Detect which cell encompasses the target text, then output its (x, y) center coordinate. 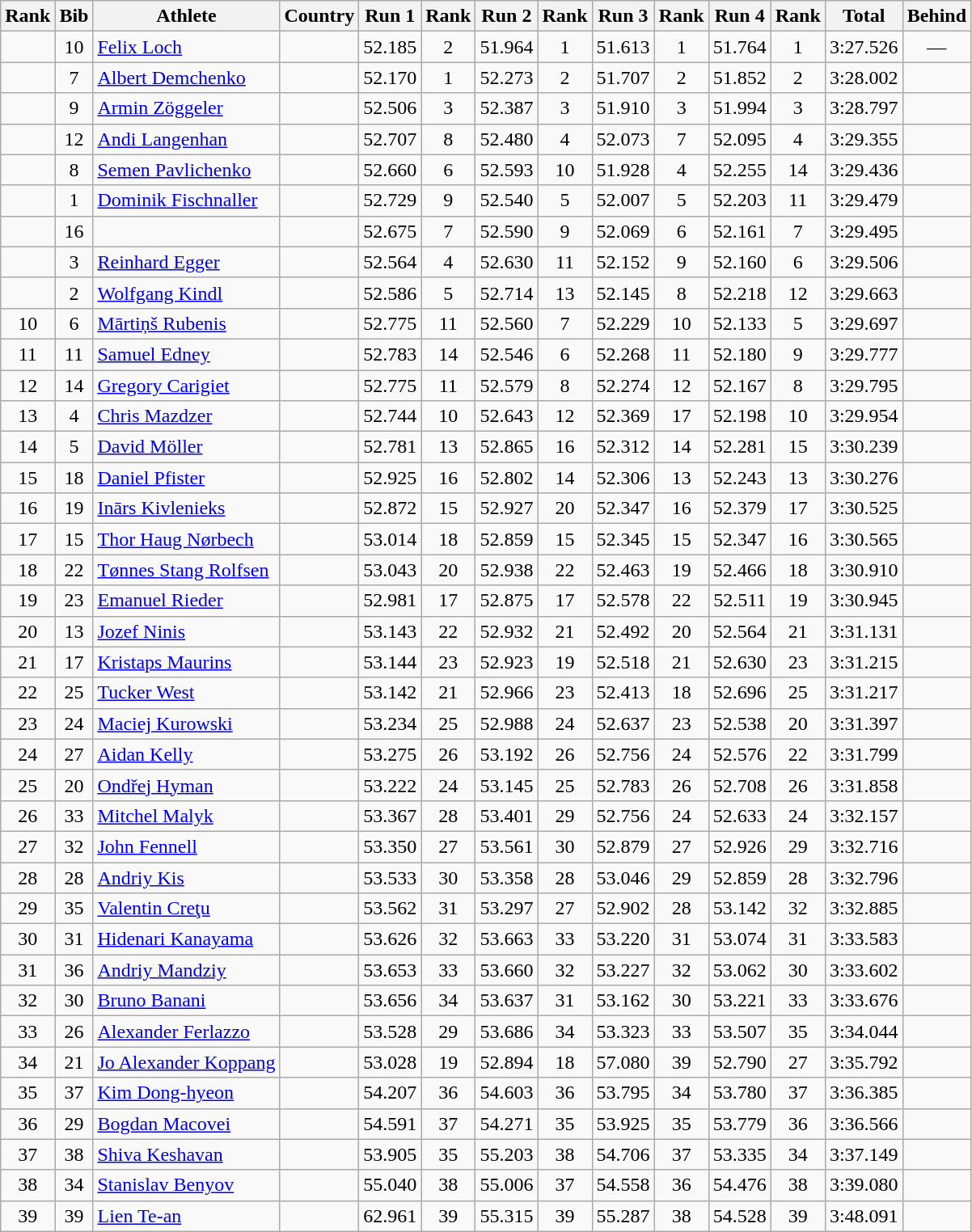
52.988 (506, 724)
53.795 (623, 1093)
53.626 (390, 939)
Lien Te-an (186, 1216)
3:29.506 (864, 262)
52.633 (739, 816)
3:30.565 (864, 539)
52.872 (390, 508)
3:29.479 (864, 200)
53.014 (390, 539)
Maciej Kurowski (186, 724)
3:30.525 (864, 508)
53.144 (390, 662)
3:29.663 (864, 293)
Bib (74, 16)
52.369 (623, 416)
3:35.792 (864, 1062)
52.255 (739, 170)
Felix Loch (186, 47)
52.203 (739, 200)
53.220 (623, 939)
John Fennell (186, 846)
53.043 (390, 570)
3:29.355 (864, 139)
52.894 (506, 1062)
53.297 (506, 909)
3:31.217 (864, 693)
52.590 (506, 231)
52.708 (739, 785)
3:37.149 (864, 1154)
53.660 (506, 970)
52.170 (390, 78)
Tucker West (186, 693)
52.790 (739, 1062)
52.643 (506, 416)
62.961 (390, 1216)
52.981 (390, 601)
52.160 (739, 262)
3:33.602 (864, 970)
52.466 (739, 570)
52.480 (506, 139)
53.925 (623, 1124)
3:31.799 (864, 754)
53.046 (623, 877)
Mitchel Malyk (186, 816)
52.268 (623, 354)
54.476 (739, 1185)
Albert Demchenko (186, 78)
54.603 (506, 1093)
Shiva Keshavan (186, 1154)
3:32.885 (864, 909)
52.579 (506, 386)
52.707 (390, 139)
51.764 (739, 47)
53.062 (739, 970)
3:31.131 (864, 631)
51.994 (739, 108)
52.696 (739, 693)
3:29.697 (864, 323)
52.902 (623, 909)
52.923 (506, 662)
Run 3 (623, 16)
52.007 (623, 200)
3:27.526 (864, 47)
53.367 (390, 816)
52.095 (739, 139)
Samuel Edney (186, 354)
52.875 (506, 601)
Kristaps Maurins (186, 662)
52.492 (623, 631)
3:39.080 (864, 1185)
52.546 (506, 354)
3:36.566 (864, 1124)
Andriy Mandziy (186, 970)
53.222 (390, 785)
52.218 (739, 293)
3:48.091 (864, 1216)
3:36.385 (864, 1093)
53.145 (506, 785)
51.928 (623, 170)
3:29.436 (864, 170)
53.335 (739, 1154)
52.274 (623, 386)
52.161 (739, 231)
52.198 (739, 416)
Inārs Kivlenieks (186, 508)
3:32.796 (864, 877)
52.714 (506, 293)
52.729 (390, 200)
Hidenari Kanayama (186, 939)
52.744 (390, 416)
52.518 (623, 662)
52.926 (739, 846)
52.185 (390, 47)
Kim Dong-hyeon (186, 1093)
52.781 (390, 447)
55.203 (506, 1154)
52.073 (623, 139)
3:33.676 (864, 1001)
54.558 (623, 1185)
51.910 (623, 108)
Valentin Creţu (186, 909)
53.562 (390, 909)
52.865 (506, 447)
53.074 (739, 939)
52.538 (739, 724)
57.080 (623, 1062)
52.387 (506, 108)
Andriy Kis (186, 877)
3:28.797 (864, 108)
Reinhard Egger (186, 262)
53.028 (390, 1062)
52.413 (623, 693)
Wolfgang Kindl (186, 293)
55.006 (506, 1185)
53.533 (390, 877)
52.345 (623, 539)
52.586 (390, 293)
53.143 (390, 631)
Armin Zöggeler (186, 108)
Athlete (186, 16)
52.879 (623, 846)
52.152 (623, 262)
55.287 (623, 1216)
52.925 (390, 478)
52.145 (623, 293)
3:29.777 (864, 354)
3:29.495 (864, 231)
3:34.044 (864, 1032)
53.686 (506, 1032)
52.069 (623, 231)
52.506 (390, 108)
52.578 (623, 601)
52.243 (739, 478)
Semen Pavlichenko (186, 170)
Run 1 (390, 16)
Alexander Ferlazzo (186, 1032)
3:31.397 (864, 724)
Ondřej Hyman (186, 785)
52.511 (739, 601)
52.306 (623, 478)
52.229 (623, 323)
51.707 (623, 78)
52.560 (506, 323)
53.350 (390, 846)
Mārtiņš Rubenis (186, 323)
52.540 (506, 200)
3:28.002 (864, 78)
Jozef Ninis (186, 631)
51.852 (739, 78)
52.675 (390, 231)
52.167 (739, 386)
3:30.945 (864, 601)
David Möller (186, 447)
53.528 (390, 1032)
54.528 (739, 1216)
52.281 (739, 447)
Daniel Pfister (186, 478)
Jo Alexander Koppang (186, 1062)
53.275 (390, 754)
53.663 (506, 939)
53.780 (739, 1093)
53.507 (739, 1032)
51.964 (506, 47)
53.779 (739, 1124)
52.180 (739, 354)
52.932 (506, 631)
53.221 (739, 1001)
53.162 (623, 1001)
52.463 (623, 570)
Emanuel Rieder (186, 601)
52.593 (506, 170)
Dominik Fischnaller (186, 200)
Total (864, 16)
53.192 (506, 754)
54.591 (390, 1124)
53.653 (390, 970)
Behind (936, 16)
53.561 (506, 846)
54.207 (390, 1093)
3:29.954 (864, 416)
3:30.910 (864, 570)
51.613 (623, 47)
52.802 (506, 478)
55.040 (390, 1185)
52.660 (390, 170)
Aidan Kelly (186, 754)
53.234 (390, 724)
— (936, 47)
3:32.716 (864, 846)
Tønnes Stang Rolfsen (186, 570)
Stanislav Benyov (186, 1185)
53.401 (506, 816)
3:33.583 (864, 939)
Gregory Carigiet (186, 386)
Bruno Banani (186, 1001)
52.273 (506, 78)
52.938 (506, 570)
53.656 (390, 1001)
52.133 (739, 323)
3:30.276 (864, 478)
Country (319, 16)
3:29.795 (864, 386)
Chris Mazdzer (186, 416)
53.358 (506, 877)
55.315 (506, 1216)
52.966 (506, 693)
3:31.215 (864, 662)
53.905 (390, 1154)
3:31.858 (864, 785)
53.637 (506, 1001)
54.271 (506, 1124)
Andi Langenhan (186, 139)
Bogdan Macovei (186, 1124)
52.379 (739, 508)
3:30.239 (864, 447)
52.576 (739, 754)
Thor Haug Nørbech (186, 539)
3:32.157 (864, 816)
53.227 (623, 970)
52.637 (623, 724)
52.927 (506, 508)
53.323 (623, 1032)
Run 2 (506, 16)
54.706 (623, 1154)
Run 4 (739, 16)
52.312 (623, 447)
